Return the [x, y] coordinate for the center point of the cell that contains the specified text.  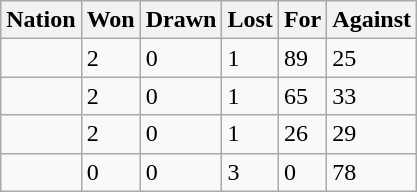
For [302, 20]
Lost [250, 20]
Drawn [181, 20]
78 [372, 172]
26 [302, 134]
89 [302, 58]
Nation [41, 20]
25 [372, 58]
Against [372, 20]
29 [372, 134]
3 [250, 172]
65 [302, 96]
Won [110, 20]
33 [372, 96]
